Extract the (x, y) coordinate from the center of the cell holding the provided text.  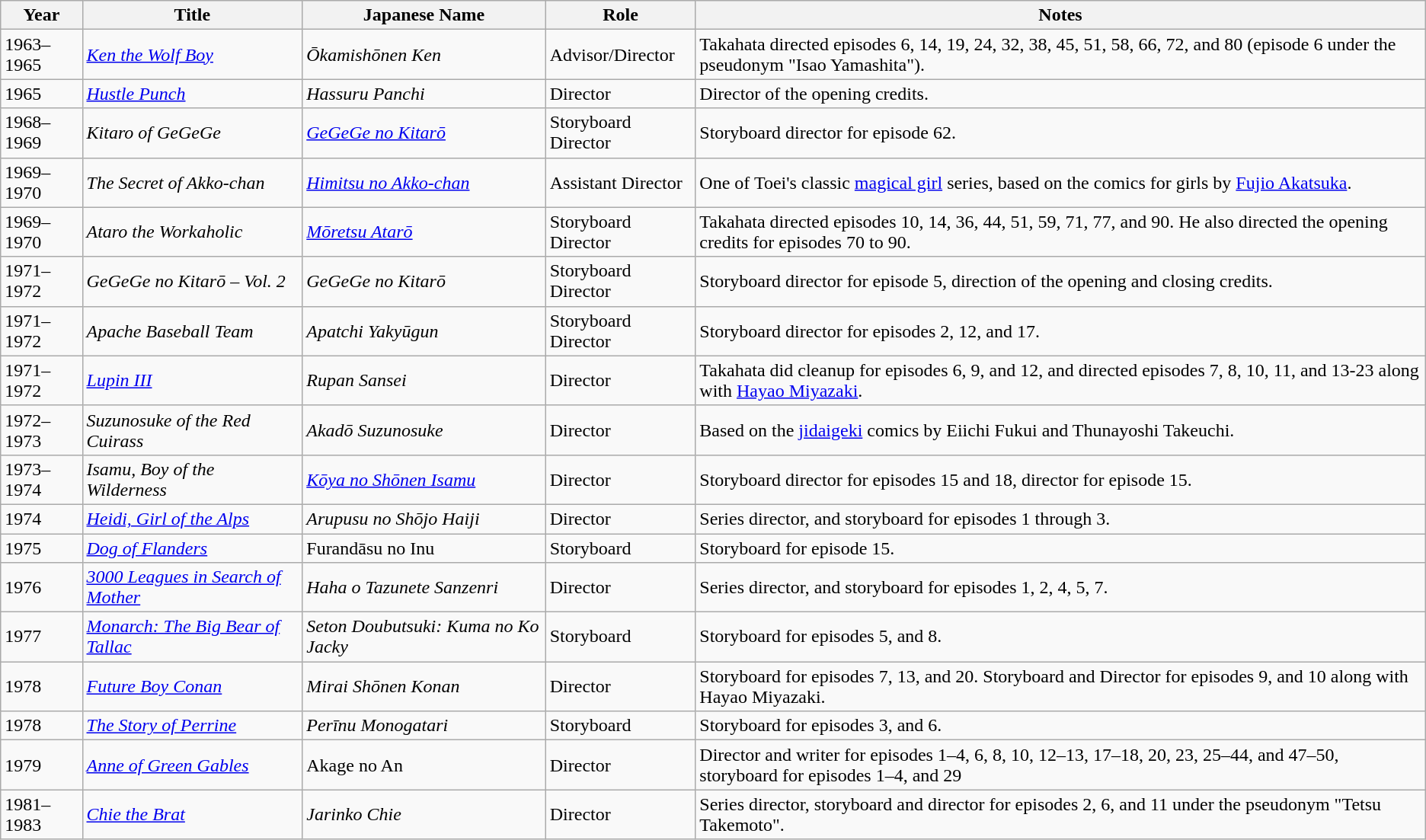
Hassuru Panchi (424, 94)
Storyboard for episodes 3, and 6. (1060, 726)
1976 (41, 588)
Ōkamishōnen Ken (424, 55)
Jarinko Chie (424, 815)
1981–1983 (41, 815)
Arupusu no Shōjo Haiji (424, 519)
Year (41, 15)
Storyboard for episodes 7, 13, and 20. Storyboard and Director for episodes 9, and 10 along with Hayao Miyazaki. (1060, 687)
Storyboard for episodes 5, and 8. (1060, 637)
1972–1973 (41, 430)
Seton Doubutsuki: Kuma no Ko Jacky (424, 637)
3000 Leagues in Search of Mother (192, 588)
Storyboard for episode 15. (1060, 548)
Furandāsu no Inu (424, 548)
Kitaro of GeGeGe (192, 133)
Series director, storyboard and director for episodes 2, 6, and 11 under the pseudonym "Tetsu Takemoto". (1060, 815)
Mirai Shōnen Konan (424, 687)
Kōya no Shōnen Isamu (424, 480)
1975 (41, 548)
Suzunosuke of the Red Cuirass (192, 430)
Director of the opening credits. (1060, 94)
Anne of Green Gables (192, 765)
1977 (41, 637)
Heidi, Girl of the Alps (192, 519)
1979 (41, 765)
Based on the jidaigeki comics by Eiichi Fukui and Thunayoshi Takeuchi. (1060, 430)
Series director, and storyboard for episodes 1 through 3. (1060, 519)
Mōretsu Atarō (424, 232)
The Secret of Akko-chan (192, 183)
One of Toei's classic magical girl series, based on the comics for girls by Fujio Akatsuka. (1060, 183)
Apache Baseball Team (192, 331)
1974 (41, 519)
GeGeGe no Kitarō – Vol. 2 (192, 282)
Lupin III (192, 381)
Himitsu no Akko-chan (424, 183)
Ken the Wolf Boy (192, 55)
1965 (41, 94)
Storyboard director for episode 5, direction of the opening and closing credits. (1060, 282)
The Story of Perrine (192, 726)
Director and writer for episodes 1–4, 6, 8, 10, 12–13, 17–18, 20, 23, 25–44, and 47–50, storyboard for episodes 1–4, and 29 (1060, 765)
Chie the Brat (192, 815)
Akage no An (424, 765)
Akadō Suzunosuke (424, 430)
Takahata directed episodes 10, 14, 36, 44, 51, 59, 71, 77, and 90. He also directed the opening credits for episodes 70 to 90. (1060, 232)
Role (620, 15)
Notes (1060, 15)
Assistant Director (620, 183)
1968–1969 (41, 133)
Monarch: The Big Bear of Tallac (192, 637)
Japanese Name (424, 15)
Storyboard director for episode 62. (1060, 133)
Hustle Punch (192, 94)
Future Boy Conan (192, 687)
Apatchi Yakyūgun (424, 331)
Title (192, 15)
Rupan Sansei (424, 381)
1963–1965 (41, 55)
Storyboard director for episodes 2, 12, and 17. (1060, 331)
1973–1974 (41, 480)
Perīnu Monogatari (424, 726)
Takahata did cleanup for episodes 6, 9, and 12, and directed episodes 7, 8, 10, 11, and 13-23 along with Hayao Miyazaki. (1060, 381)
Ataro the Workaholic (192, 232)
Haha o Tazunete Sanzenri (424, 588)
Storyboard director for episodes 15 and 18, director for episode 15. (1060, 480)
Dog of Flanders (192, 548)
Advisor/Director (620, 55)
Series director, and storyboard for episodes 1, 2, 4, 5, 7. (1060, 588)
Isamu, Boy of the Wilderness (192, 480)
Takahata directed episodes 6, 14, 19, 24, 32, 38, 45, 51, 58, 66, 72, and 80 (episode 6 under the pseudonym "Isao Yamashita"). (1060, 55)
